Pinpoint the cell where the given text exists, returning its [x, y] midpoint coordinate. 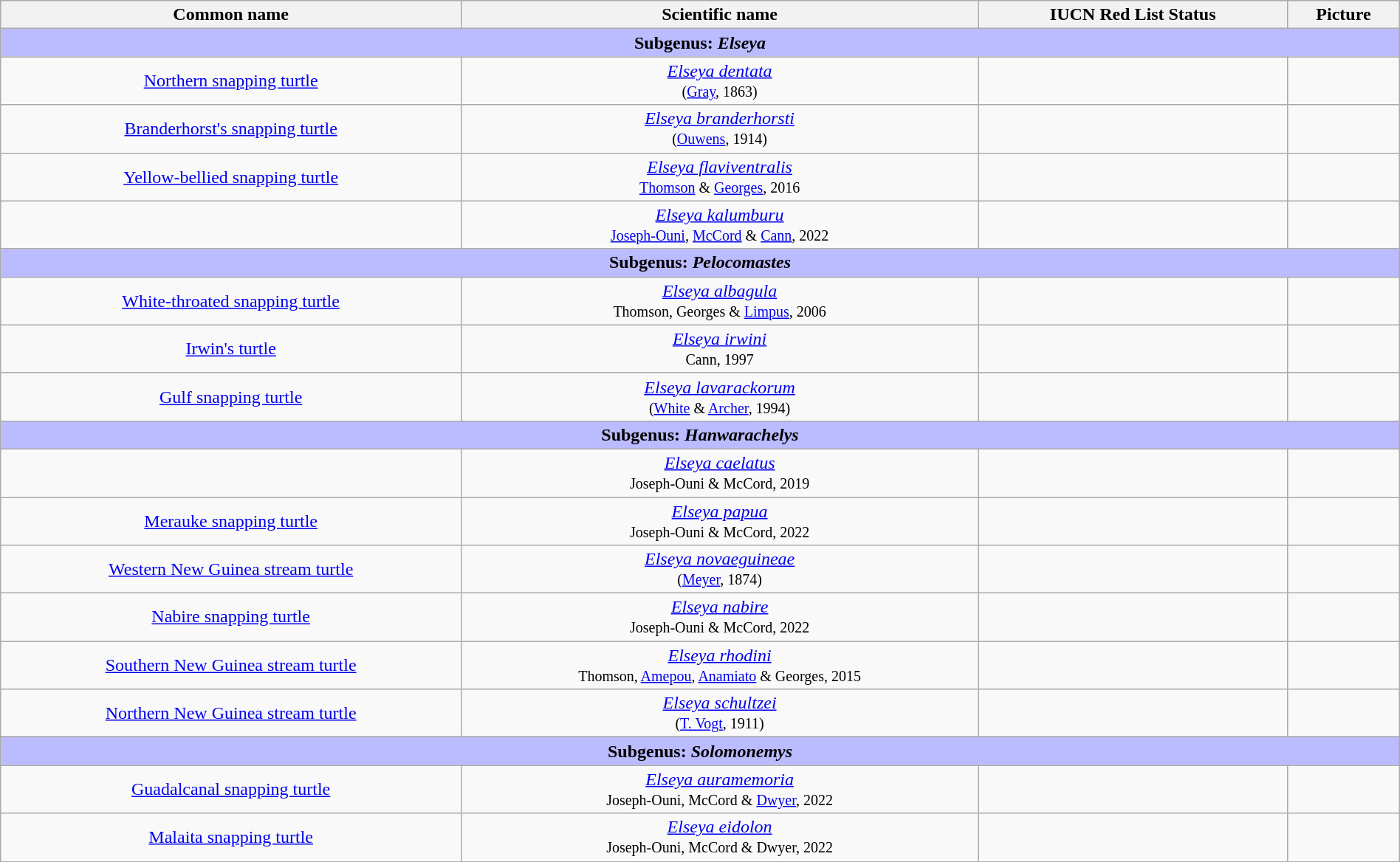
Branderhorst's snapping turtle [231, 128]
Elseya nabire Joseph-Ouni & McCord, 2022 [720, 617]
Western New Guinea stream turtle [231, 570]
Subgenus: Pelocomastes [700, 263]
Elseya irwini Cann, 1997 [720, 348]
Elseya eidolon Joseph-Ouni, McCord & Dwyer, 2022 [720, 837]
Irwin's turtle [231, 348]
Picture [1344, 15]
Yellow-bellied snapping turtle [231, 177]
Elseya novaeguineae (Meyer, 1874) [720, 570]
Elseya flaviventralis Thomson & Georges, 2016 [720, 177]
Gulf snapping turtle [231, 397]
Elseya kalumburu Joseph-Ouni, McCord & Cann, 2022 [720, 224]
Elseya branderhorsti (Ouwens, 1914) [720, 128]
Malaita snapping turtle [231, 837]
Common name [231, 15]
Elseya lavarackorum (White & Archer, 1994) [720, 397]
Elseya dentata (Gray, 1863) [720, 81]
Subgenus: Solomonemys [700, 751]
White-throated snapping turtle [231, 301]
Elseya auramemoria Joseph-Ouni, McCord & Dwyer, 2022 [720, 790]
Subgenus: Hanwarachelys [700, 435]
Elseya albagula Thomson, Georges & Limpus, 2006 [720, 301]
Southern New Guinea stream turtle [231, 666]
Scientific name [720, 15]
Guadalcanal snapping turtle [231, 790]
Nabire snapping turtle [231, 617]
Northern New Guinea stream turtle [231, 713]
Subgenus: Elseya [700, 43]
Elseya schultzei (T. Vogt, 1911) [720, 713]
Elseya papua Joseph-Ouni & McCord, 2022 [720, 521]
IUCN Red List Status [1133, 15]
Merauke snapping turtle [231, 521]
Elseya caelatus Joseph-Ouni & McCord, 2019 [720, 472]
Northern snapping turtle [231, 81]
Elseya rhodini Thomson, Amepou, Anamiato & Georges, 2015 [720, 666]
